For the text-containing cell, return its midpoint in [X, Y] coordinate format. 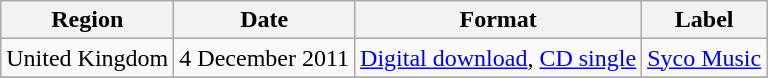
Syco Music [704, 58]
Format [498, 20]
Date [264, 20]
Region [88, 20]
United Kingdom [88, 58]
Label [704, 20]
Digital download, CD single [498, 58]
4 December 2011 [264, 58]
